For the text-containing cell, return its midpoint in (X, Y) coordinate format. 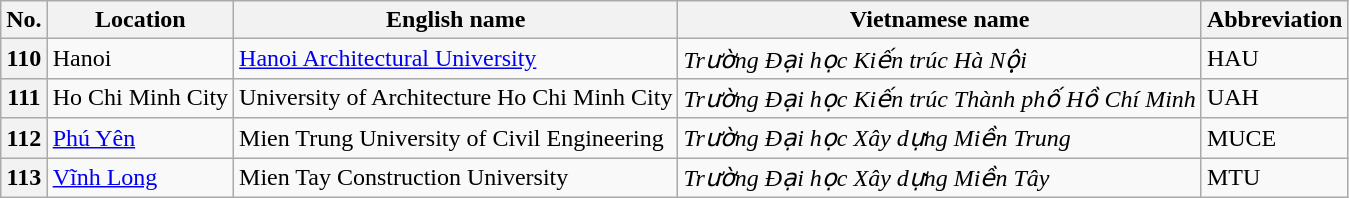
Vĩnh Long (140, 178)
HAU (1274, 59)
Hanoi (140, 59)
No. (24, 20)
MTU (1274, 178)
Ho Chi Minh City (140, 98)
111 (24, 98)
Mien Tay Construction University (456, 178)
Trường Đại học Xây dựng Miền Tây (940, 178)
Trường Đại học Xây dựng Miền Trung (940, 138)
Hanoi Architectural University (456, 59)
Mien Trung University of Civil Engineering (456, 138)
112 (24, 138)
Trường Đại học Kiến trúc Hà Nội (940, 59)
English name (456, 20)
110 (24, 59)
University of Architecture Ho Chi Minh City (456, 98)
Abbreviation (1274, 20)
Vietnamese name (940, 20)
Trường Đại học Kiến trúc Thành phố Hồ Chí Minh (940, 98)
Phú Yên (140, 138)
UAH (1274, 98)
MUCE (1274, 138)
113 (24, 178)
Location (140, 20)
